Find where the given text appears and provide that cell's center as (X, Y) coordinate. 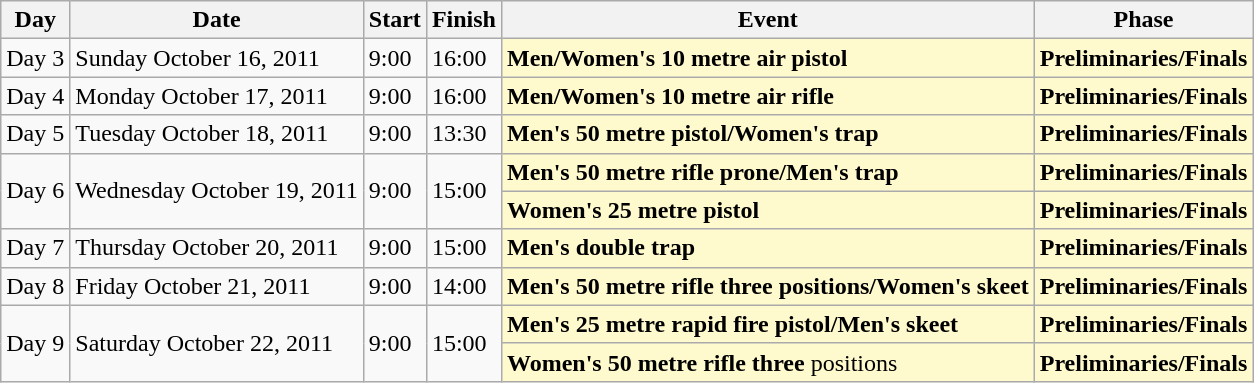
Wednesday October 19, 2011 (217, 191)
14:00 (464, 286)
Finish (464, 20)
Women's 50 metre rifle three positions (768, 362)
Day 4 (36, 96)
Monday October 17, 2011 (217, 96)
Men's 50 metre rifle prone/Men's trap (768, 172)
Day 7 (36, 248)
Saturday October 22, 2011 (217, 343)
Thursday October 20, 2011 (217, 248)
Men's 50 metre pistol/Women's trap (768, 134)
Day 6 (36, 191)
Friday October 21, 2011 (217, 286)
Day 8 (36, 286)
Sunday October 16, 2011 (217, 58)
Men/Women's 10 metre air rifle (768, 96)
Men's 50 metre rifle three positions/Women's skeet (768, 286)
Phase (1144, 20)
Day 5 (36, 134)
Date (217, 20)
Tuesday October 18, 2011 (217, 134)
Men's double trap (768, 248)
Day 3 (36, 58)
13:30 (464, 134)
Day 9 (36, 343)
Men's 25 metre rapid fire pistol/Men's skeet (768, 324)
Start (394, 20)
Women's 25 metre pistol (768, 210)
Day (36, 20)
Men/Women's 10 metre air pistol (768, 58)
Event (768, 20)
